Return [x, y] of the center of cell containing provided text 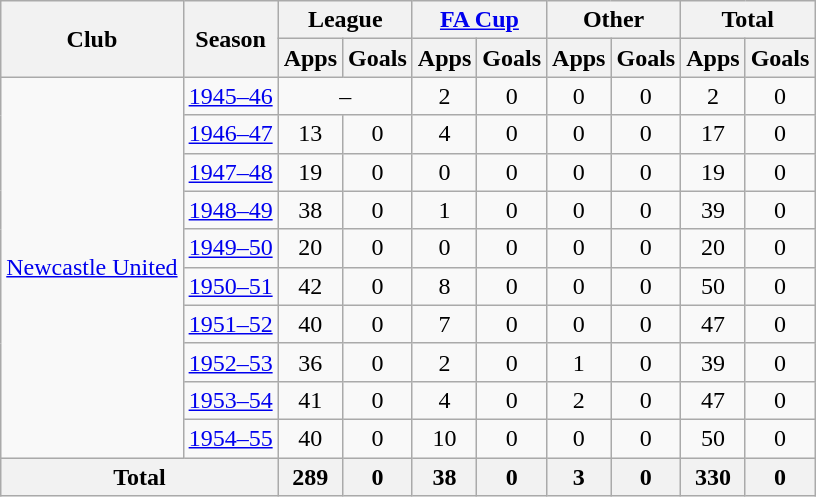
1947–48 [230, 172]
1945–46 [230, 96]
7 [444, 324]
8 [444, 286]
1954–55 [230, 438]
13 [310, 134]
1949–50 [230, 248]
Season [230, 39]
League [345, 20]
Newcastle United [92, 268]
1951–52 [230, 324]
330 [713, 477]
Other [614, 20]
17 [713, 134]
36 [310, 362]
289 [310, 477]
41 [310, 400]
– [345, 96]
FA Cup [479, 20]
1953–54 [230, 400]
1950–51 [230, 286]
1952–53 [230, 362]
1948–49 [230, 210]
3 [579, 477]
1946–47 [230, 134]
Club [92, 39]
10 [444, 438]
42 [310, 286]
